Scan for the cell matching the given text and deliver its [X, Y] coordinate at center. 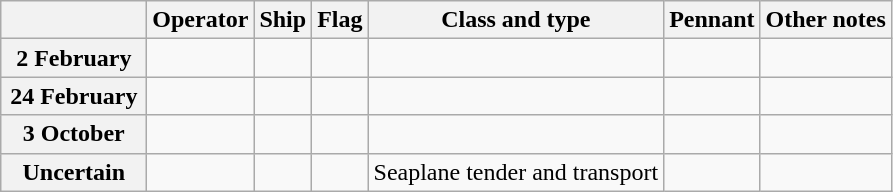
2 February [74, 58]
Operator [200, 20]
Ship [283, 20]
Class and type [516, 20]
3 October [74, 134]
Uncertain [74, 172]
Seaplane tender and transport [516, 172]
Other notes [826, 20]
Pennant [712, 20]
Flag [340, 20]
24 February [74, 96]
